Return the (x, y) coordinate for the center point of the cell that contains the specified text.  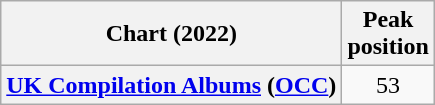
53 (388, 85)
Chart (2022) (172, 34)
UK Compilation Albums (OCC) (172, 85)
Peakposition (388, 34)
